Find where the given text appears and provide that cell's center as (x, y) coordinate. 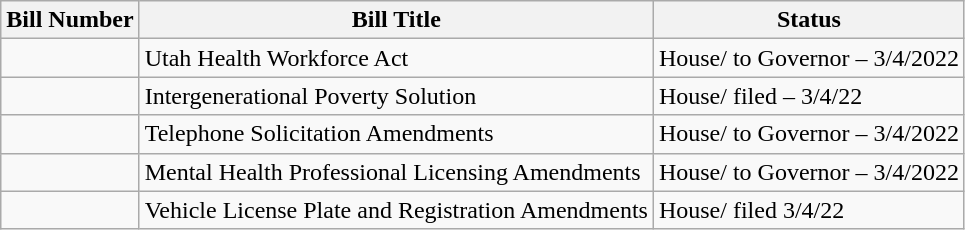
Utah Health Workforce Act (396, 58)
House/ filed – 3/4/22 (808, 96)
Status (808, 20)
Vehicle License Plate and Registration Amendments (396, 210)
Intergenerational Poverty Solution (396, 96)
Bill Number (70, 20)
House/ filed 3/4/22 (808, 210)
Mental Health Professional Licensing Amendments (396, 172)
Telephone Solicitation Amendments (396, 134)
Bill Title (396, 20)
